Return the (x, y) coordinate for the center point of the cell that contains the specified text.  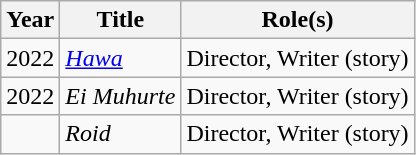
Year (30, 20)
Role(s) (298, 20)
Ei Muhurte (120, 96)
Hawa (120, 58)
Title (120, 20)
Roid (120, 134)
